Find where the given text appears and provide that cell's center as (x, y) coordinate. 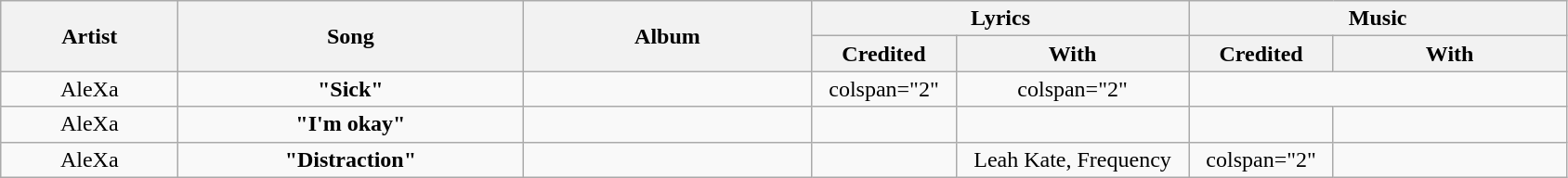
Album (667, 36)
"Distraction" (351, 159)
Leah Kate, Frequency (1072, 159)
"I'm okay" (351, 124)
"Sick" (351, 89)
Artist (89, 36)
Lyrics (1000, 19)
Song (351, 36)
Music (1378, 19)
